From the cell containing the given text, extract its center point as [X, Y] coordinate. 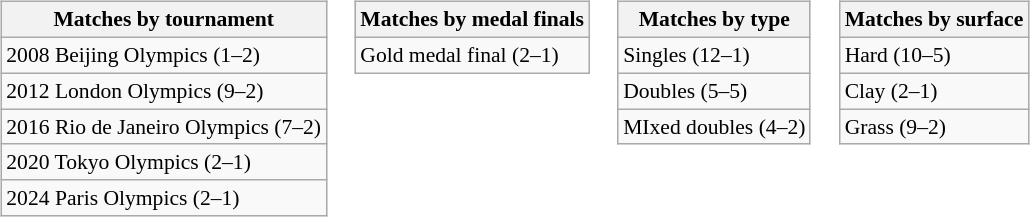
Matches by surface [934, 20]
Matches by type [714, 20]
MIxed doubles (4–2) [714, 127]
Matches by medal finals [472, 20]
2020 Tokyo Olympics (2–1) [164, 162]
Doubles (5–5) [714, 91]
Matches by tournament [164, 20]
Gold medal final (2–1) [472, 55]
2008 Beijing Olympics (1–2) [164, 55]
2016 Rio de Janeiro Olympics (7–2) [164, 127]
Singles (12–1) [714, 55]
Hard (10–5) [934, 55]
Clay (2–1) [934, 91]
Grass (9–2) [934, 127]
2024 Paris Olympics (2–1) [164, 198]
2012 London Olympics (9–2) [164, 91]
